Find where the given text appears and provide that cell's center as (X, Y) coordinate. 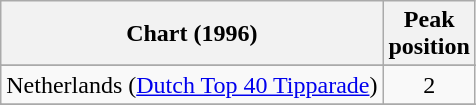
Netherlands (Dutch Top 40 Tipparade) (192, 85)
Chart (1996) (192, 34)
Peakposition (429, 34)
2 (429, 85)
